Pinpoint the cell where the given text exists, returning its [X, Y] midpoint coordinate. 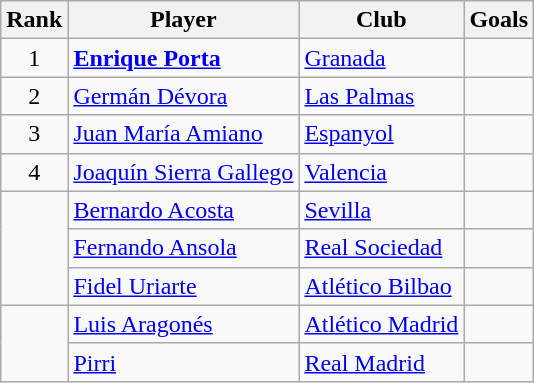
Joaquín Sierra Gallego [184, 172]
Valencia [382, 172]
Club [382, 20]
2 [34, 96]
Fidel Uriarte [184, 286]
Real Sociedad [382, 248]
4 [34, 172]
Enrique Porta [184, 58]
Fernando Ansola [184, 248]
Atlético Bilbao [382, 286]
Las Palmas [382, 96]
Real Madrid [382, 362]
1 [34, 58]
Luis Aragonés [184, 324]
Bernardo Acosta [184, 210]
Germán Dévora [184, 96]
Atlético Madrid [382, 324]
3 [34, 134]
Granada [382, 58]
Player [184, 20]
Sevilla [382, 210]
Espanyol [382, 134]
Juan María Amiano [184, 134]
Goals [499, 20]
Rank [34, 20]
Pirri [184, 362]
